Return the [X, Y] coordinate for the center point of the cell that contains the specified text.  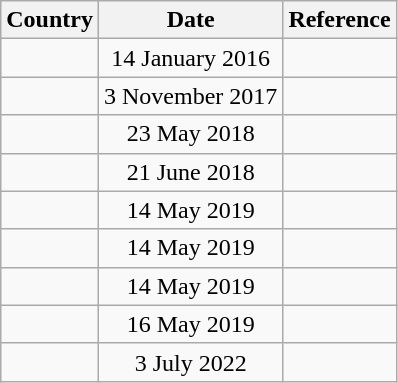
Country [50, 20]
23 May 2018 [190, 134]
3 November 2017 [190, 96]
3 July 2022 [190, 362]
Date [190, 20]
16 May 2019 [190, 324]
Reference [340, 20]
21 June 2018 [190, 172]
14 January 2016 [190, 58]
